Return [X, Y] of the center of cell containing provided text 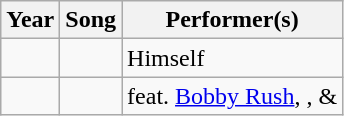
Song [91, 20]
Himself [232, 58]
Performer(s) [232, 20]
Year [30, 20]
feat. Bobby Rush, , & [232, 96]
